Provide the [x, y] coordinate of the cell's center where the given text is located.  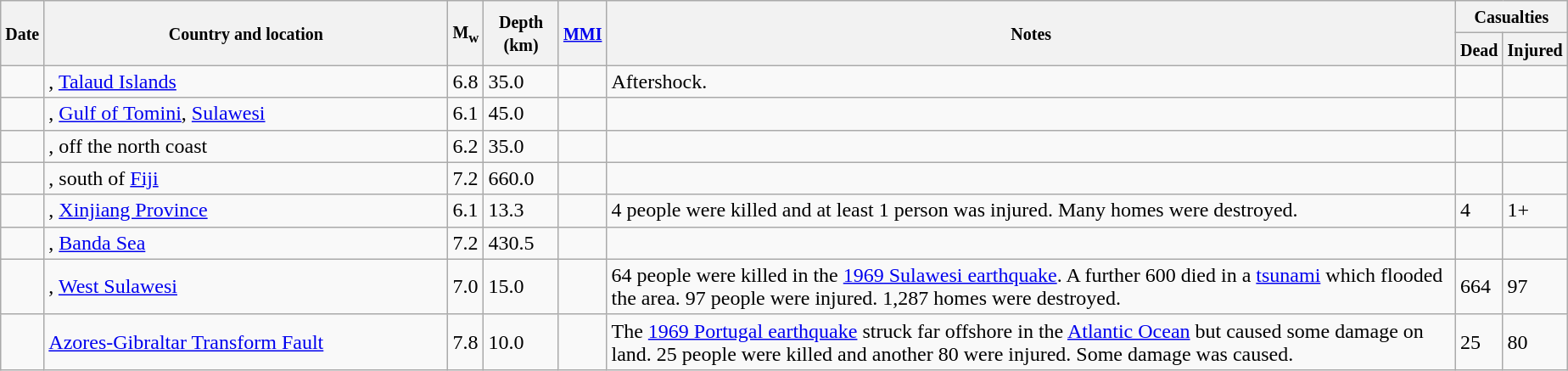
, Banda Sea [246, 243]
Mw [466, 33]
Date [22, 33]
13.3 [521, 211]
Dead [1479, 49]
Aftershock. [1031, 82]
, south of Fiji [246, 178]
10.0 [521, 341]
, Gulf of Tomini, Sulawesi [246, 114]
, West Sulawesi [246, 287]
6.2 [466, 146]
Azores-Gibraltar Transform Fault [246, 341]
, Xinjiang Province [246, 211]
430.5 [521, 243]
45.0 [521, 114]
80 [1535, 341]
Country and location [246, 33]
Casualties [1511, 17]
, off the north coast [246, 146]
664 [1479, 287]
7.0 [466, 287]
1+ [1535, 211]
25 [1479, 341]
Notes [1031, 33]
97 [1535, 287]
4 people were killed and at least 1 person was injured. Many homes were destroyed. [1031, 211]
Depth (km) [521, 33]
MMI [582, 33]
Injured [1535, 49]
660.0 [521, 178]
4 [1479, 211]
15.0 [521, 287]
7.8 [466, 341]
, Talaud Islands [246, 82]
6.8 [466, 82]
